Extract the [X, Y] coordinate from the center of the cell holding the provided text.  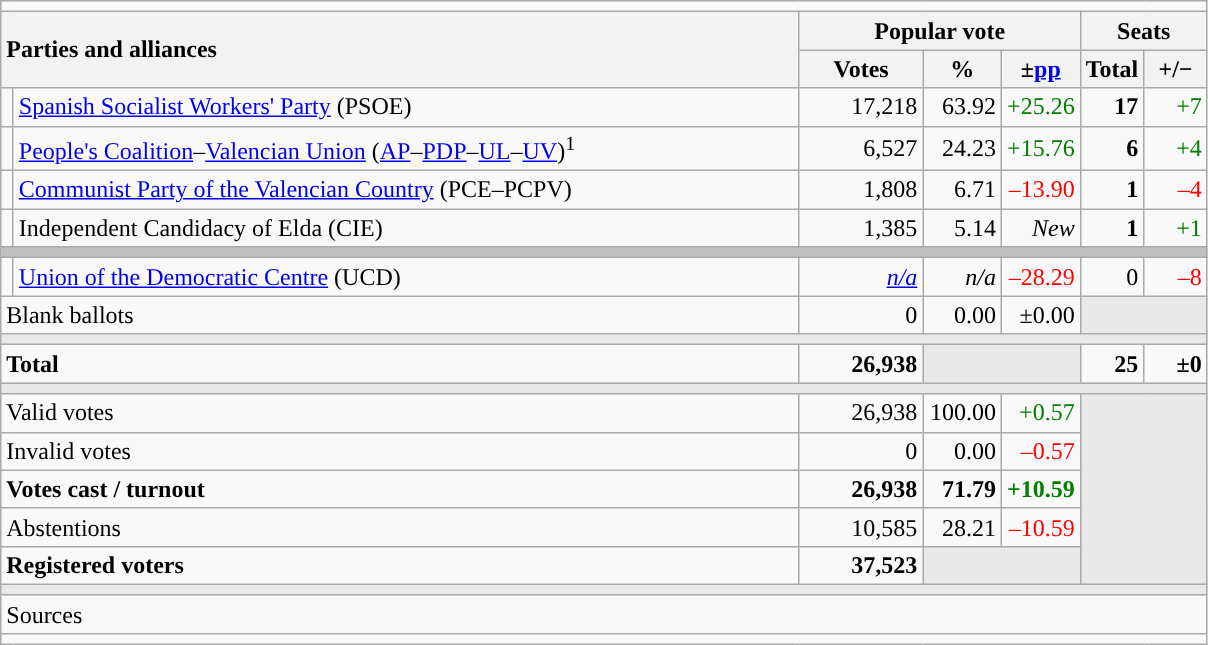
28.21 [962, 527]
–10.59 [1040, 527]
10,585 [861, 527]
% [962, 69]
+0.57 [1040, 413]
6,527 [861, 148]
Independent Candidacy of Elda (CIE) [406, 228]
–13.90 [1040, 190]
63.92 [962, 107]
±pp [1040, 69]
Popular vote [940, 31]
Votes [861, 69]
37,523 [861, 565]
+1 [1176, 228]
Spanish Socialist Workers' Party (PSOE) [406, 107]
Communist Party of the Valencian Country (PCE–PCPV) [406, 190]
1,808 [861, 190]
5.14 [962, 228]
+7 [1176, 107]
Abstentions [400, 527]
1,385 [861, 228]
+15.76 [1040, 148]
±0 [1176, 364]
Parties and alliances [400, 50]
+/− [1176, 69]
Valid votes [400, 413]
Union of the Democratic Centre (UCD) [406, 277]
New [1040, 228]
Seats [1144, 31]
17,218 [861, 107]
17 [1112, 107]
+10.59 [1040, 489]
Invalid votes [400, 451]
100.00 [962, 413]
–8 [1176, 277]
±0.00 [1040, 315]
Blank ballots [400, 315]
24.23 [962, 148]
25 [1112, 364]
–4 [1176, 190]
Votes cast / turnout [400, 489]
–0.57 [1040, 451]
6.71 [962, 190]
6 [1112, 148]
People's Coalition–Valencian Union (AP–PDP–UL–UV)1 [406, 148]
–28.29 [1040, 277]
Sources [604, 614]
Registered voters [400, 565]
71.79 [962, 489]
+25.26 [1040, 107]
+4 [1176, 148]
